Provide the [x, y] coordinate of the cell's center where the given text is located.  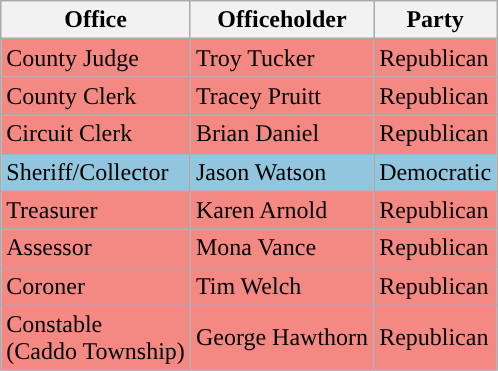
Troy Tucker [282, 58]
Party [436, 20]
Treasurer [96, 210]
Tim Welch [282, 286]
Karen Arnold [282, 210]
Officeholder [282, 20]
County Judge [96, 58]
Coroner [96, 286]
Office [96, 20]
Tracey Pruitt [282, 96]
Brian Daniel [282, 134]
Constable(Caddo Township) [96, 338]
County Clerk [96, 96]
Jason Watson [282, 172]
Mona Vance [282, 248]
George Hawthorn [282, 338]
Sheriff/Collector [96, 172]
Democratic [436, 172]
Assessor [96, 248]
Circuit Clerk [96, 134]
